Search for the cell housing the specified text and yield its [x, y] center coordinate. 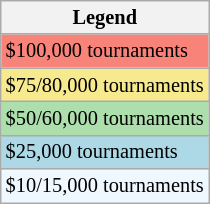
$50/60,000 tournaments [105, 118]
$10/15,000 tournaments [105, 186]
$75/80,000 tournaments [105, 85]
$100,000 tournaments [105, 51]
Legend [105, 17]
$25,000 tournaments [105, 152]
